Return [x, y] of the center of cell containing provided text 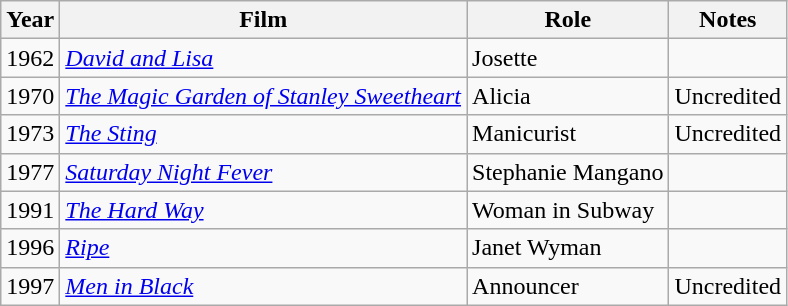
Woman in Subway [568, 210]
1970 [30, 96]
Film [264, 20]
1996 [30, 248]
1962 [30, 58]
1977 [30, 172]
Josette [568, 58]
Saturday Night Fever [264, 172]
1991 [30, 210]
Ripe [264, 248]
The Magic Garden of Stanley Sweetheart [264, 96]
David and Lisa [264, 58]
1997 [30, 286]
Year [30, 20]
The Sting [264, 134]
Notes [728, 20]
Stephanie Mangano [568, 172]
Role [568, 20]
Announcer [568, 286]
Alicia [568, 96]
1973 [30, 134]
Manicurist [568, 134]
Men in Black [264, 286]
The Hard Way [264, 210]
Janet Wyman [568, 248]
